From the cell containing the given text, extract its center point as [X, Y] coordinate. 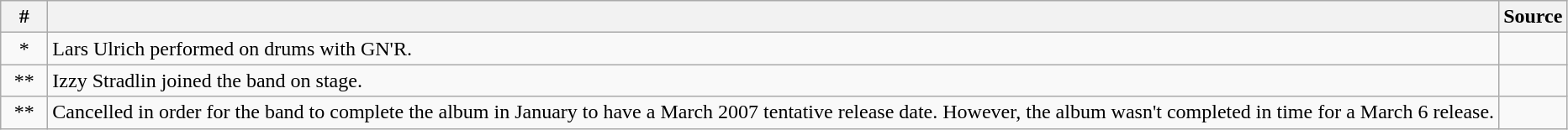
# [24, 17]
Source [1534, 17]
Izzy Stradlin joined the band on stage. [773, 81]
Lars Ulrich performed on drums with GN'R. [773, 49]
* [24, 49]
